Identify which cell holds the provided text, then report its (x, y) central coordinate. 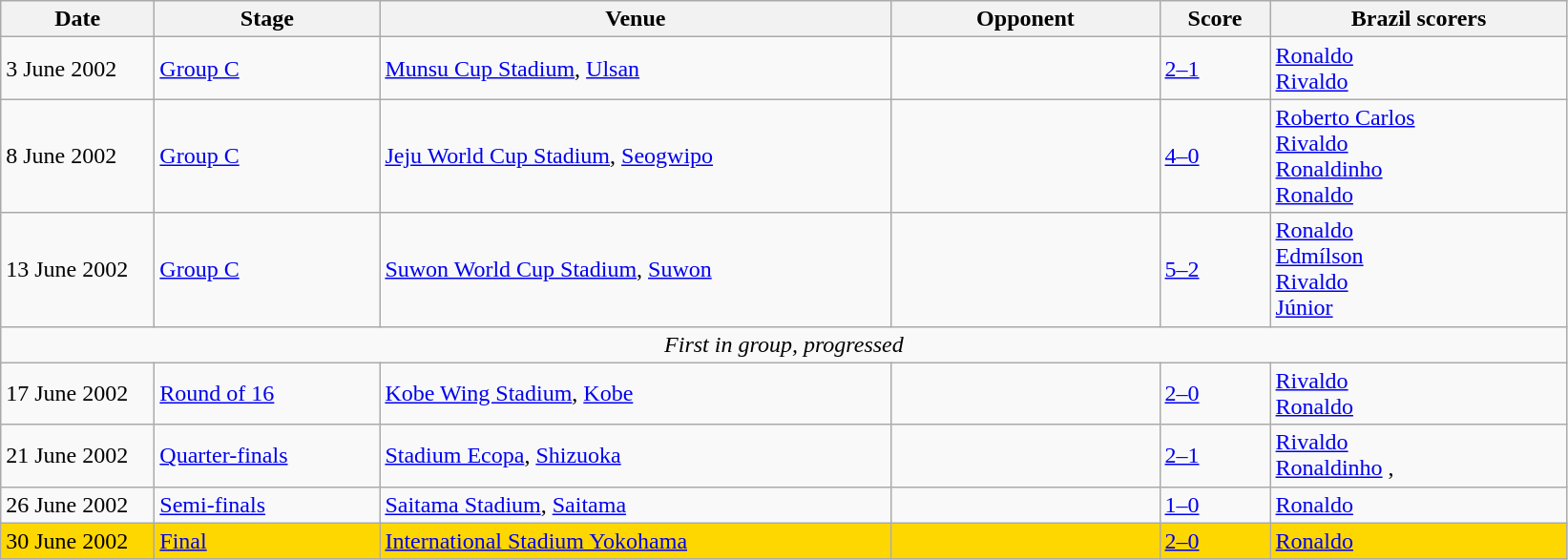
5–2 (1215, 269)
1–0 (1215, 505)
Munsu Cup Stadium, Ulsan (636, 69)
Kobe Wing Stadium, Kobe (636, 393)
Ronaldo Edmílson Rivaldo Júnior (1418, 269)
Venue (636, 19)
30 June 2002 (78, 541)
Brazil scorers (1418, 19)
First in group, progressed (784, 344)
Score (1215, 19)
Round of 16 (267, 393)
Date (78, 19)
Jeju World Cup Stadium, Seogwipo (636, 156)
Rivaldo Ronaldo (1418, 393)
Roberto Carlos Rivaldo Ronaldinho Ronaldo (1418, 156)
Opponent (1025, 19)
4–0 (1215, 156)
Ronaldo Rivaldo (1418, 69)
Stage (267, 19)
Saitama Stadium, Saitama (636, 505)
3 June 2002 (78, 69)
26 June 2002 (78, 505)
Suwon World Cup Stadium, Suwon (636, 269)
17 June 2002 (78, 393)
21 June 2002 (78, 456)
Rivaldo Ronaldinho , (1418, 456)
International Stadium Yokohama (636, 541)
Stadium Ecopa, Shizuoka (636, 456)
13 June 2002 (78, 269)
8 June 2002 (78, 156)
Semi-finals (267, 505)
Quarter-finals (267, 456)
Final (267, 541)
